Detect which cell encompasses the target text, then output its [x, y] center coordinate. 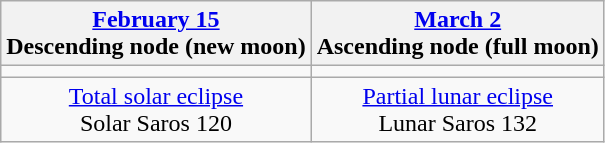
Partial lunar eclipseLunar Saros 132 [458, 110]
March 2Ascending node (full moon) [458, 34]
Total solar eclipseSolar Saros 120 [156, 110]
February 15Descending node (new moon) [156, 34]
